Output the (X, Y) coordinate of the center of the cell containing the given text.  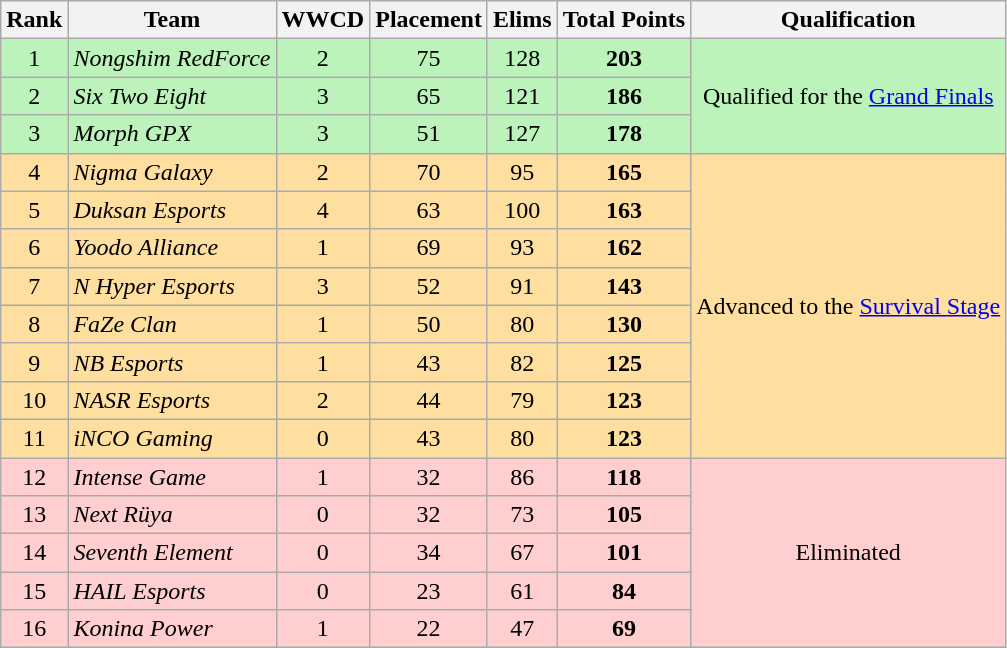
165 (624, 172)
143 (624, 286)
61 (522, 591)
50 (429, 324)
Six Two Eight (172, 96)
118 (624, 477)
WWCD (323, 20)
Total Points (624, 20)
NB Esports (172, 362)
13 (34, 515)
22 (429, 629)
8 (34, 324)
Nongshim RedForce (172, 58)
63 (429, 210)
Eliminated (848, 553)
34 (429, 553)
65 (429, 96)
23 (429, 591)
44 (429, 400)
Advanced to the Survival Stage (848, 305)
Morph GPX (172, 134)
HAIL Esports (172, 591)
Next Rüya (172, 515)
Konina Power (172, 629)
11 (34, 438)
178 (624, 134)
Yoodo Alliance (172, 248)
Nigma Galaxy (172, 172)
Intense Game (172, 477)
5 (34, 210)
Placement (429, 20)
95 (522, 172)
125 (624, 362)
iNCO Gaming (172, 438)
84 (624, 591)
75 (429, 58)
203 (624, 58)
16 (34, 629)
6 (34, 248)
15 (34, 591)
N Hyper Esports (172, 286)
14 (34, 553)
82 (522, 362)
162 (624, 248)
NASR Esports (172, 400)
Duksan Esports (172, 210)
70 (429, 172)
52 (429, 286)
10 (34, 400)
Rank (34, 20)
127 (522, 134)
93 (522, 248)
9 (34, 362)
51 (429, 134)
105 (624, 515)
130 (624, 324)
91 (522, 286)
12 (34, 477)
128 (522, 58)
79 (522, 400)
100 (522, 210)
47 (522, 629)
73 (522, 515)
101 (624, 553)
Qualified for the Grand Finals (848, 96)
67 (522, 553)
163 (624, 210)
121 (522, 96)
86 (522, 477)
Elims (522, 20)
Qualification (848, 20)
Seventh Element (172, 553)
Team (172, 20)
FaZe Clan (172, 324)
7 (34, 286)
186 (624, 96)
